Locate the cell with the specified text and output its [x, y] center coordinate. 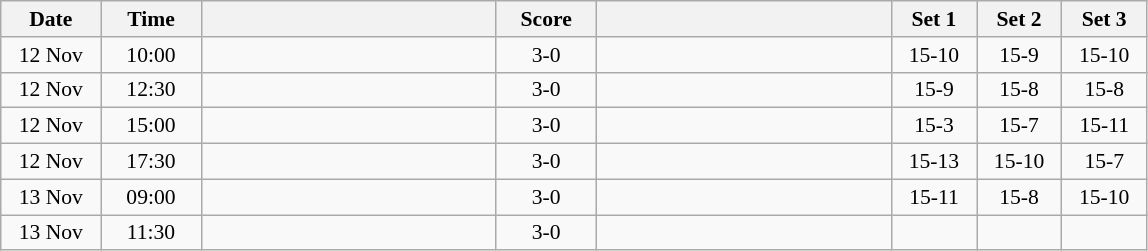
Time [151, 19]
Set 1 [934, 19]
15-3 [934, 126]
10:00 [151, 55]
Score [546, 19]
15:00 [151, 126]
15-13 [934, 162]
Date [51, 19]
17:30 [151, 162]
11:30 [151, 233]
12:30 [151, 90]
Set 3 [1104, 19]
Set 2 [1018, 19]
09:00 [151, 197]
